Capture the cell that displays the provided text and extract its (x, y) central coordinate. 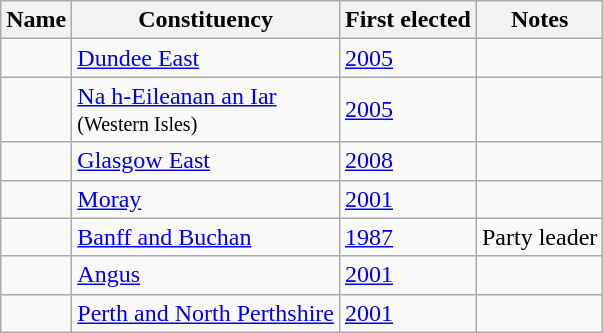
Dundee East (206, 58)
2008 (408, 161)
Angus (206, 275)
Na h-Eileanan an Iar(Western Isles) (206, 110)
Name (36, 20)
Moray (206, 199)
1987 (408, 237)
Banff and Buchan (206, 237)
First elected (408, 20)
Perth and North Perthshire (206, 313)
Glasgow East (206, 161)
Constituency (206, 20)
Party leader (539, 237)
Notes (539, 20)
